Detect which cell encompasses the target text, then output its (x, y) center coordinate. 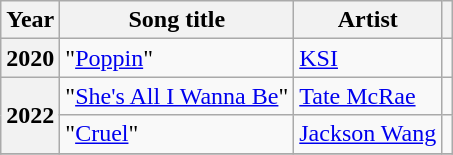
"Poppin" (177, 58)
"Cruel" (177, 134)
Artist (368, 20)
Song title (177, 20)
Year (30, 20)
KSI (368, 58)
Tate McRae (368, 96)
Jackson Wang (368, 134)
"She's All I Wanna Be" (177, 96)
2020 (30, 58)
2022 (30, 115)
